Scan for the cell matching the given text and deliver its [X, Y] coordinate at center. 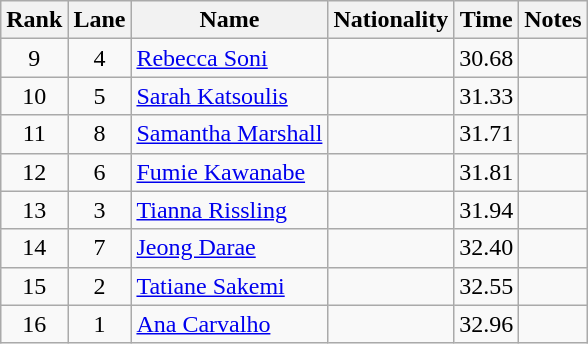
15 [34, 286]
Rebecca Soni [230, 58]
Lane [100, 20]
Tatiane Sakemi [230, 286]
16 [34, 324]
31.71 [486, 134]
5 [100, 96]
31.94 [486, 210]
10 [34, 96]
Nationality [391, 20]
Notes [553, 20]
Samantha Marshall [230, 134]
9 [34, 58]
Rank [34, 20]
32.40 [486, 248]
12 [34, 172]
3 [100, 210]
14 [34, 248]
31.81 [486, 172]
Time [486, 20]
30.68 [486, 58]
Name [230, 20]
6 [100, 172]
32.96 [486, 324]
4 [100, 58]
2 [100, 286]
8 [100, 134]
31.33 [486, 96]
7 [100, 248]
11 [34, 134]
Tianna Rissling [230, 210]
Sarah Katsoulis [230, 96]
1 [100, 324]
Fumie Kawanabe [230, 172]
Ana Carvalho [230, 324]
32.55 [486, 286]
13 [34, 210]
Jeong Darae [230, 248]
